Return the (x, y) coordinate for the center point of the cell that contains the specified text.  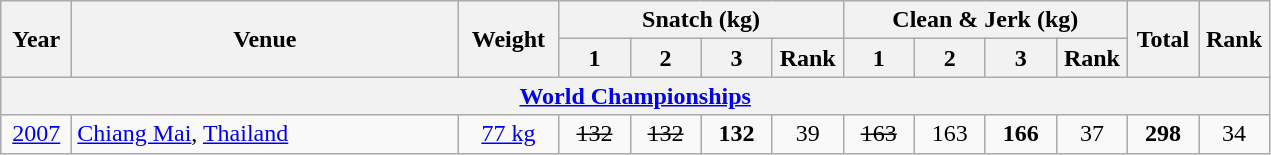
Weight (508, 39)
34 (1234, 134)
Clean & Jerk (kg) (985, 20)
39 (808, 134)
2007 (36, 134)
298 (1162, 134)
World Championships (636, 96)
Chiang Mai, Thailand (265, 134)
37 (1092, 134)
Snatch (kg) (701, 20)
166 (1020, 134)
Year (36, 39)
77 kg (508, 134)
Total (1162, 39)
Venue (265, 39)
